From the cell containing the given text, extract its center point as [X, Y] coordinate. 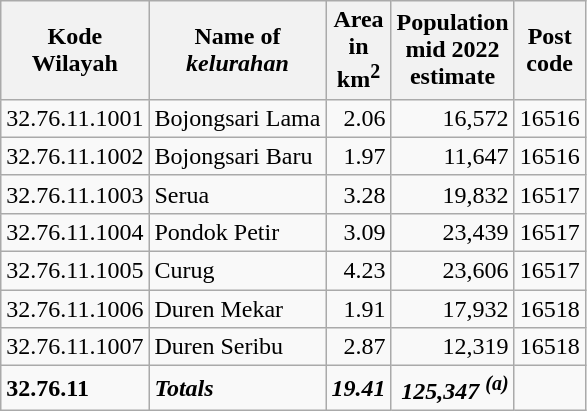
1.91 [358, 309]
19.41 [358, 388]
Pondok Petir [238, 232]
Serua [238, 194]
23,439 [452, 232]
Kode Wilayah [75, 50]
125,347 (a) [452, 388]
Name of kelurahan [238, 50]
4.23 [358, 271]
3.09 [358, 232]
Postcode [550, 50]
Bojongsari Lama [238, 118]
32.76.11.1004 [75, 232]
19,832 [452, 194]
32.76.11.1003 [75, 194]
2.87 [358, 347]
Area in km2 [358, 50]
23,606 [452, 271]
12,319 [452, 347]
32.76.11.1007 [75, 347]
32.76.11 [75, 388]
11,647 [452, 156]
1.97 [358, 156]
32.76.11.1002 [75, 156]
32.76.11.1001 [75, 118]
Totals [238, 388]
Duren Mekar [238, 309]
3.28 [358, 194]
16,572 [452, 118]
17,932 [452, 309]
2.06 [358, 118]
Populationmid 2022estimate [452, 50]
Bojongsari Baru [238, 156]
Duren Seribu [238, 347]
32.76.11.1006 [75, 309]
32.76.11.1005 [75, 271]
Curug [238, 271]
